Extract the [X, Y] coordinate from the center of the cell holding the provided text.  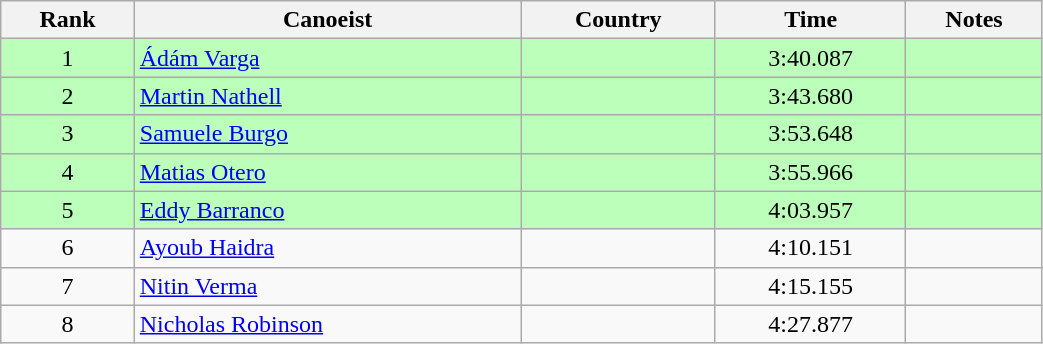
Nitin Verma [328, 286]
2 [68, 96]
8 [68, 324]
Eddy Barranco [328, 210]
4:15.155 [810, 286]
Samuele Burgo [328, 134]
3 [68, 134]
3:53.648 [810, 134]
3:55.966 [810, 172]
4:27.877 [810, 324]
3:43.680 [810, 96]
3:40.087 [810, 58]
1 [68, 58]
4:03.957 [810, 210]
4 [68, 172]
7 [68, 286]
4:10.151 [810, 248]
Time [810, 20]
Canoeist [328, 20]
6 [68, 248]
Rank [68, 20]
Country [618, 20]
Notes [974, 20]
Ádám Varga [328, 58]
5 [68, 210]
Matias Otero [328, 172]
Nicholas Robinson [328, 324]
Ayoub Haidra [328, 248]
Martin Nathell [328, 96]
